Extract the [X, Y] coordinate from the center of the cell holding the provided text.  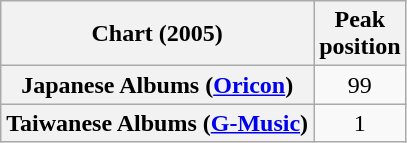
Peakposition [360, 34]
Taiwanese Albums (G-Music) [158, 123]
99 [360, 85]
Chart (2005) [158, 34]
Japanese Albums (Oricon) [158, 85]
1 [360, 123]
